Locate the cell with the specified text and output its [X, Y] center coordinate. 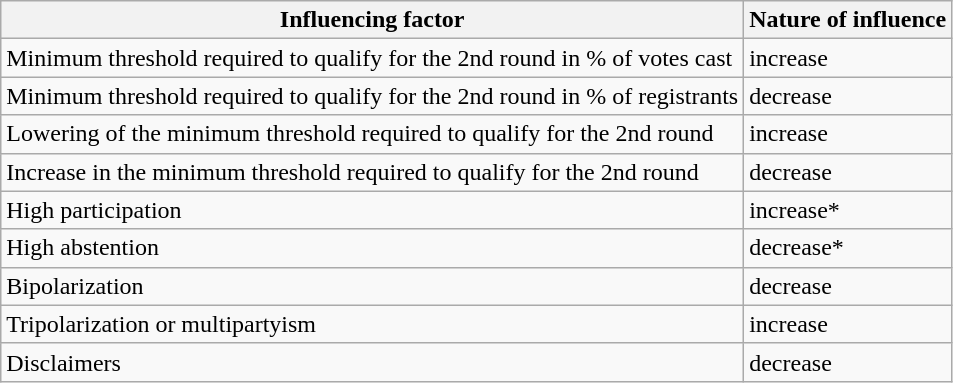
Increase in the minimum threshold required to qualify for the 2nd round [372, 172]
Lowering of the minimum threshold required to qualify for the 2nd round [372, 134]
Bipolarization [372, 286]
High abstention [372, 248]
Minimum threshold required to qualify for the 2nd round in % of votes cast [372, 58]
increase* [848, 210]
High participation [372, 210]
Minimum threshold required to qualify for the 2nd round in % of registrants [372, 96]
Influencing factor [372, 20]
Disclaimers [372, 362]
Nature of influence [848, 20]
Tripolarization or multipartyism [372, 324]
decrease* [848, 248]
